Find where the given text appears and provide that cell's center as [x, y] coordinate. 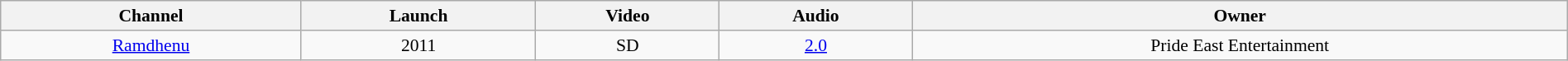
SD [628, 45]
Video [628, 16]
Ramdhenu [151, 45]
Owner [1240, 16]
2011 [418, 45]
Audio [815, 16]
Launch [418, 16]
2.0 [815, 45]
Channel [151, 16]
Pride East Entertainment [1240, 45]
